Scan for the cell matching the given text and deliver its [x, y] coordinate at center. 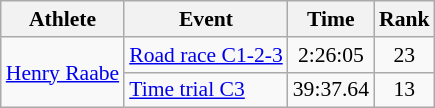
2:26:05 [331, 55]
Time trial C3 [206, 90]
Time [331, 19]
23 [404, 55]
Rank [404, 19]
Athlete [62, 19]
13 [404, 90]
Road race C1-2-3 [206, 55]
Henry Raabe [62, 72]
39:37.64 [331, 90]
Event [206, 19]
